Find where the given text appears and provide that cell's center as (x, y) coordinate. 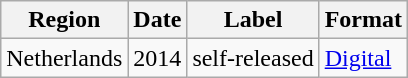
Region (64, 20)
2014 (158, 58)
Digital (363, 58)
Format (363, 20)
self-released (253, 58)
Netherlands (64, 58)
Date (158, 20)
Label (253, 20)
